From the cell containing the given text, extract its center point as (X, Y) coordinate. 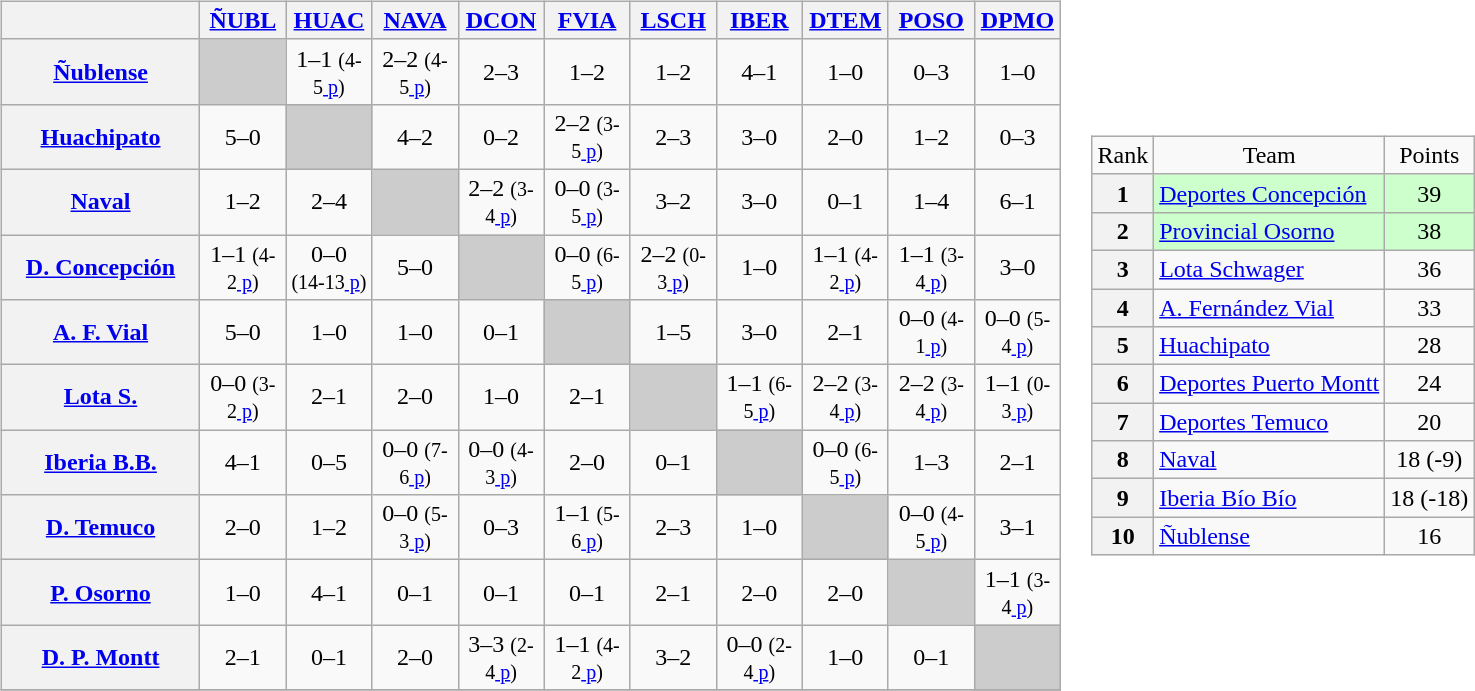
0–2 (501, 136)
4 (1123, 307)
0–0 (3-5 p) (587, 202)
1–1 (6-5 p) (759, 398)
Rank (1123, 155)
7 (1123, 422)
1–5 (673, 332)
3 (1123, 269)
0–0 (5-3 p) (415, 528)
6 (1123, 384)
20 (1430, 422)
Team (1270, 155)
Provincial Osorno (1270, 231)
10 (1123, 536)
IBER (759, 20)
2–2 (0-3 p) (673, 266)
1–1 (0-3 p) (1017, 398)
1–3 (931, 462)
1–1 (5-6 p) (587, 528)
18 (-9) (1430, 460)
D. Temuco (100, 528)
0–0 (4-3 p) (501, 462)
DCON (501, 20)
Deportes Concepción (1270, 193)
16 (1430, 536)
5 (1123, 346)
18 (-18) (1430, 498)
33 (1430, 307)
ÑUBL (243, 20)
FVIA (587, 20)
24 (1430, 384)
0–0 (5-4 p) (1017, 332)
Deportes Puerto Montt (1270, 384)
D. P. Montt (100, 658)
0–0 (2-4 p) (759, 658)
Lota Schwager (1270, 269)
P. Osorno (100, 592)
0–0 (3-2 p) (243, 398)
Lota S. (100, 398)
8 (1123, 460)
39 (1430, 193)
DPMO (1017, 20)
0–0 (7-6 p) (415, 462)
6–1 (1017, 202)
0–0 (14-13 p) (329, 266)
3–1 (1017, 528)
POSO (931, 20)
0–5 (329, 462)
DTEM (845, 20)
LSCH (673, 20)
0–0 (4-5 p) (931, 528)
2 (1123, 231)
NAVA (415, 20)
3–3 (2-4 p) (501, 658)
Iberia B.B. (100, 462)
1–4 (931, 202)
HUAC (329, 20)
38 (1430, 231)
2–2 (3-5 p) (587, 136)
1 (1123, 193)
2–4 (329, 202)
D. Concepción (100, 266)
1–1 (4-5 p) (329, 72)
9 (1123, 498)
36 (1430, 269)
28 (1430, 346)
4–2 (415, 136)
Deportes Temuco (1270, 422)
Iberia Bío Bío (1270, 498)
2–2 (4-5 p) (415, 72)
0–0 (4-1 p) (931, 332)
A. Fernández Vial (1270, 307)
A. F. Vial (100, 332)
Points (1430, 155)
